Extract the (x, y) coordinate from the center of the cell holding the provided text.  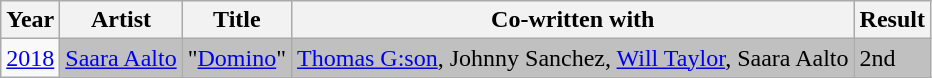
Co-written with (574, 20)
2nd (892, 58)
Year (30, 20)
"Domino" (236, 58)
2018 (30, 58)
Title (236, 20)
Thomas G:son, Johnny Sanchez, Will Taylor, Saara Aalto (574, 58)
Result (892, 20)
Saara Aalto (121, 58)
Artist (121, 20)
